Identify which cell holds the provided text, then report its [X, Y] central coordinate. 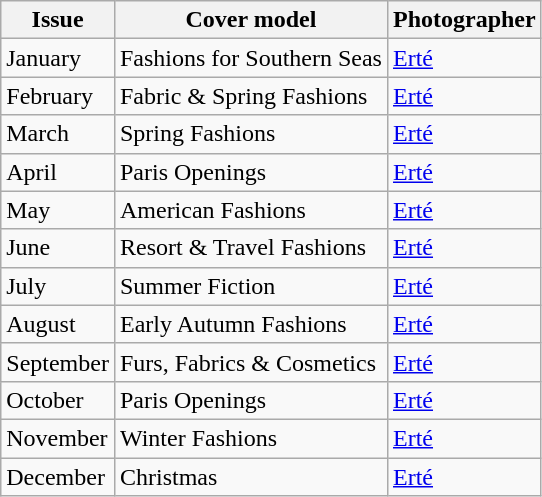
Fashions for Southern Seas [250, 58]
October [58, 400]
March [58, 134]
American Fashions [250, 210]
Furs, Fabrics & Cosmetics [250, 362]
Summer Fiction [250, 286]
April [58, 172]
Spring Fashions [250, 134]
September [58, 362]
Fabric & Spring Fashions [250, 96]
June [58, 248]
January [58, 58]
December [58, 477]
February [58, 96]
Winter Fashions [250, 438]
July [58, 286]
August [58, 324]
Christmas [250, 477]
Photographer [464, 20]
Resort & Travel Fashions [250, 248]
Cover model [250, 20]
May [58, 210]
Issue [58, 20]
Early Autumn Fashions [250, 324]
November [58, 438]
